Detect which cell encompasses the target text, then output its (X, Y) center coordinate. 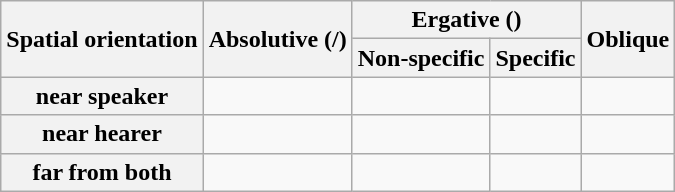
Spatial orientation (102, 39)
far from both (102, 172)
Ergative () (466, 20)
Non-specific (421, 58)
Absolutive (/) (278, 39)
near hearer (102, 134)
Oblique (628, 39)
near speaker (102, 96)
Specific (536, 58)
